Return the [x, y] coordinate for the center point of the cell that contains the specified text.  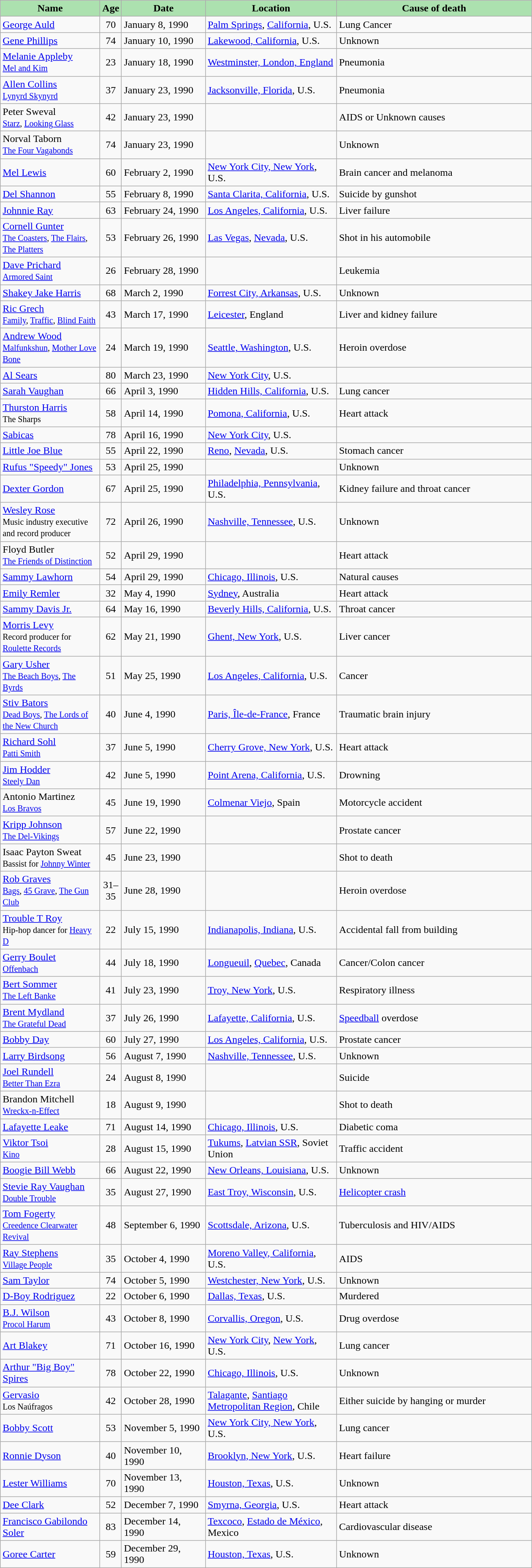
Johnnie Ray [50, 210]
Stomach cancer [434, 451]
Boogie Bill Webb [50, 1170]
Either suicide by hanging or murder [434, 1400]
Beverly Hills, California, U.S. [271, 609]
December 29, 1990 [164, 1554]
August 9, 1990 [164, 1104]
April 3, 1990 [164, 391]
Shot in his automobile [434, 237]
Ric Grech Family, Traffic, Blind Faith [50, 314]
Gary Usher The Beach Boys, The Byrds [50, 675]
Cancer [434, 675]
41 [111, 990]
Suicide [434, 1077]
October 8, 1990 [164, 1318]
48 [111, 1225]
31–35 [111, 891]
Traffic accident [434, 1148]
Point Arena, California, U.S. [271, 775]
June 23, 1990 [164, 858]
Sammy Davis Jr. [50, 609]
Moreno Valley, California, U.S. [271, 1258]
18 [111, 1104]
Accidental fall from building [434, 930]
November 10, 1990 [164, 1455]
80 [111, 375]
Rufus "Speedy" Jones [50, 467]
Date [164, 8]
October 28, 1990 [164, 1400]
Andrew Wood Malfunkshun, Mother Love Bone [50, 348]
February 28, 1990 [164, 270]
August 22, 1990 [164, 1170]
Texcoco, Estado de México, Mexico [271, 1526]
Diabetic coma [434, 1127]
B.J. Wilson Procol Harum [50, 1318]
July 18, 1990 [164, 963]
Drowning [434, 775]
June 19, 1990 [164, 803]
51 [111, 675]
Stiv Bators Dead Boys, The Lords of the New Church [50, 714]
Lakewood, California, U.S. [271, 41]
56 [111, 1055]
July 27, 1990 [164, 1039]
Liver failure [434, 210]
Ghent, New York, U.S. [271, 636]
Jim Hodder Steely Dan [50, 775]
28 [111, 1148]
February 26, 1990 [164, 237]
Little Joe Blue [50, 451]
May 25, 1990 [164, 675]
Lafayette, California, U.S. [271, 1017]
June 28, 1990 [164, 891]
Motorcycle accident [434, 803]
July 26, 1990 [164, 1017]
Gerry Boulet Offenbach [50, 963]
April 14, 1990 [164, 413]
November 5, 1990 [164, 1428]
Rob Graves Bags, 45 Grave, The Gun Club [50, 891]
Kidney failure and throat cancer [434, 488]
Sam Taylor [50, 1280]
Lafayette Leake [50, 1127]
AIDS or Unknown causes [434, 117]
Dave Prichard Armored Saint [50, 270]
Wesley Rose Music industry executive and record producer [50, 522]
Longueuil, Quebec, Canada [271, 963]
Brain cancer and melanoma [434, 172]
Richard Sohl Patti Smith [50, 748]
Brent Mydland The Grateful Dead [50, 1017]
68 [111, 293]
83 [111, 1526]
Antonio Martinez Los Bravos [50, 803]
Joel Rundell Better Than Ezra [50, 1077]
Talagante, Santiago Metropolitan Region, Chile [271, 1400]
59 [111, 1554]
Cancer/Colon cancer [434, 963]
Name [50, 8]
Floyd Butler The Friends of Distinction [50, 555]
D-Boy Rodriguez [50, 1296]
August 8, 1990 [164, 1077]
Jacksonville, Florida, U.S. [271, 90]
August 7, 1990 [164, 1055]
26 [111, 270]
Murdered [434, 1296]
Arthur "Big Boy" Spires [50, 1373]
Location [271, 8]
Sydney, Australia [271, 593]
Stevie Ray Vaughan Double Trouble [50, 1192]
54 [111, 577]
Francisco Gabilondo Soler [50, 1526]
58 [111, 413]
Respiratory illness [434, 990]
Bobby Day [50, 1039]
May 16, 1990 [164, 609]
Natural causes [434, 577]
Paris, Île-de-France, France [271, 714]
Indianapolis, Indiana, U.S. [271, 930]
72 [111, 522]
Forrest City, Arkansas, U.S. [271, 293]
Brandon Mitchell Wreckx-n-Effect [50, 1104]
June 4, 1990 [164, 714]
George Auld [50, 25]
Santa Clarita, California, U.S. [271, 194]
October 16, 1990 [164, 1345]
Allen Collins Lynyrd Skynyrd [50, 90]
April 22, 1990 [164, 451]
Throat cancer [434, 609]
Dexter Gordon [50, 488]
Pomona, California, U.S. [271, 413]
East Troy, Wisconsin, U.S. [271, 1192]
December 14, 1990 [164, 1526]
Corvallis, Oregon, U.S. [271, 1318]
March 23, 1990 [164, 375]
January 18, 1990 [164, 63]
32 [111, 593]
Tom Fogerty Creedence Clearwater Revival [50, 1225]
Art Blakey [50, 1345]
Seattle, Washington, U.S. [271, 348]
Peter Sweval Starz, Looking Glass [50, 117]
57 [111, 830]
63 [111, 210]
Melanie Appleby Mel and Kim [50, 63]
Scottsdale, Arizona, U.S. [271, 1225]
New Orleans, Louisiana, U.S. [271, 1170]
Cherry Grove, New York, U.S. [271, 748]
January 8, 1990 [164, 25]
February 8, 1990 [164, 194]
April 26, 1990 [164, 522]
Al Sears [50, 375]
October 4, 1990 [164, 1258]
April 16, 1990 [164, 435]
Westminster, London, England [271, 63]
Age [111, 8]
Drug overdose [434, 1318]
Kripp Johnson The Del-Vikings [50, 830]
Traumatic brain injury [434, 714]
June 22, 1990 [164, 830]
Dallas, Texas, U.S. [271, 1296]
Ray StephensVillage People [50, 1258]
Las Vegas, Nevada, U.S. [271, 237]
October 6, 1990 [164, 1296]
Sarah Vaughan [50, 391]
Norval Taborn The Four Vagabonds [50, 145]
Hidden Hills, California, U.S. [271, 391]
Del Shannon [50, 194]
Troy, New York, U.S. [271, 990]
Cornell Gunter The Coasters, The Flairs, The Platters [50, 237]
February 24, 1990 [164, 210]
July 23, 1990 [164, 990]
August 15, 1990 [164, 1148]
Leukemia [434, 270]
44 [111, 963]
Emily Remler [50, 593]
Colmenar Viejo, Spain [271, 803]
Liver cancer [434, 636]
Cause of death [434, 8]
Mel Lewis [50, 172]
Morris Levy Record producer for Roulette Records [50, 636]
64 [111, 609]
August 14, 1990 [164, 1127]
Lester Williams [50, 1483]
62 [111, 636]
Palm Springs, California, U.S. [271, 25]
Sabicas [50, 435]
May 4, 1990 [164, 593]
Trouble T Roy Hip-hop dancer for Heavy D [50, 930]
Helicopter crash [434, 1192]
Heart failure [434, 1455]
Gene Phillips [50, 41]
67 [111, 488]
Thurston Harris The Sharps [50, 413]
Liver and kidney failure [434, 314]
Goree Carter [50, 1554]
January 10, 1990 [164, 41]
Lung Cancer [434, 25]
Isaac Payton Sweat Bassist for Johnny Winter [50, 858]
23 [111, 63]
Sammy Lawhorn [50, 577]
Shakey Jake Harris [50, 293]
February 2, 1990 [164, 172]
Brooklyn, New York, U.S. [271, 1455]
Cardiovascular disease [434, 1526]
AIDS [434, 1258]
Smyrna, Georgia, U.S. [271, 1505]
May 21, 1990 [164, 636]
Reno, Nevada, U.S. [271, 451]
Westchester, New York, U.S. [271, 1280]
March 17, 1990 [164, 314]
November 13, 1990 [164, 1483]
September 6, 1990 [164, 1225]
Bert Sommer The Left Banke [50, 990]
Leicester, England [271, 314]
October 22, 1990 [164, 1373]
Dee Clark [50, 1505]
Bobby Scott [50, 1428]
Tukums, Latvian SSR, Soviet Union [271, 1148]
October 5, 1990 [164, 1280]
Gervasio Los Naúfragos [50, 1400]
March 2, 1990 [164, 293]
December 7, 1990 [164, 1505]
Ronnie Dyson [50, 1455]
Larry Birdsong [50, 1055]
Philadelphia, Pennsylvania, U.S. [271, 488]
Suicide by gunshot [434, 194]
August 27, 1990 [164, 1192]
Speedball overdose [434, 1017]
March 19, 1990 [164, 348]
July 15, 1990 [164, 930]
Tuberculosis and HIV/AIDS [434, 1225]
Viktor Tsoi Kino [50, 1148]
